Provide the (x, y) coordinate of the cell's center where the given text is located.  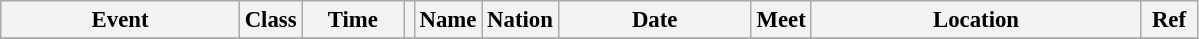
Date (654, 20)
Event (120, 20)
Nation (520, 20)
Time (353, 20)
Name (448, 20)
Ref (1169, 20)
Class (270, 20)
Location (976, 20)
Meet (781, 20)
